Locate the cell with the specified text and output its [x, y] center coordinate. 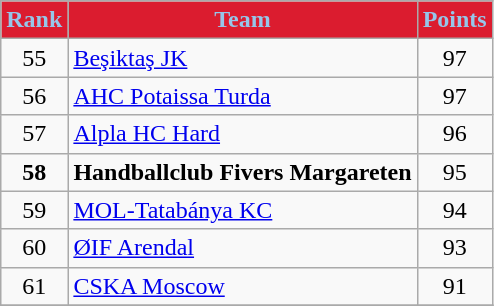
61 [34, 286]
95 [454, 172]
58 [34, 172]
96 [454, 134]
93 [454, 248]
Beşiktaş JK [242, 58]
MOL-Tatabánya KC [242, 210]
94 [454, 210]
Points [454, 20]
Rank [34, 20]
CSKA Moscow [242, 286]
91 [454, 286]
Team [242, 20]
Handballclub Fivers Margareten [242, 172]
59 [34, 210]
56 [34, 96]
AHC Potaissa Turda [242, 96]
55 [34, 58]
60 [34, 248]
57 [34, 134]
ØIF Arendal [242, 248]
Alpla HC Hard [242, 134]
